Provide the [x, y] coordinate of the cell's center where the given text is located.  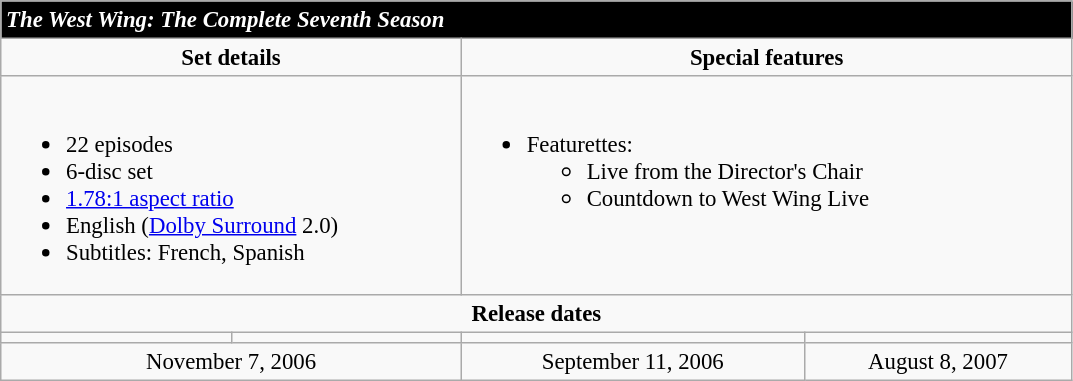
August 8, 2007 [938, 361]
Special features [766, 58]
Set details [232, 58]
Release dates [536, 313]
The West Wing: The Complete Seventh Season [536, 20]
November 7, 2006 [232, 361]
Featurettes:Live from the Director's ChairCountdown to West Wing Live [766, 185]
September 11, 2006 [632, 361]
22 episodes6-disc set1.78:1 aspect ratioEnglish (Dolby Surround 2.0)Subtitles: French, Spanish [232, 185]
